Return the (x, y) coordinate for the center point of the cell that contains the specified text.  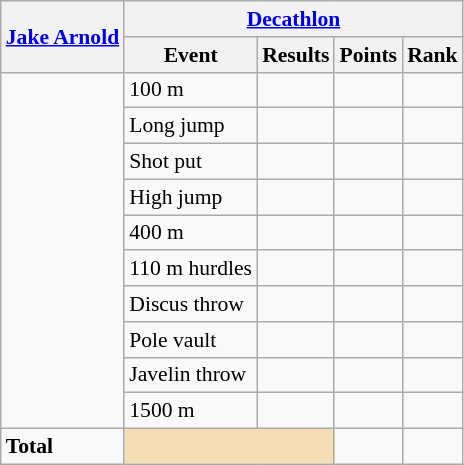
Points (368, 55)
100 m (190, 90)
400 m (190, 233)
Jake Arnold (62, 36)
1500 m (190, 411)
Results (296, 55)
Rank (432, 55)
Javelin throw (190, 375)
Total (62, 447)
Long jump (190, 126)
High jump (190, 197)
Shot put (190, 162)
Discus throw (190, 304)
Pole vault (190, 340)
110 m hurdles (190, 269)
Decathlon (293, 19)
Event (190, 55)
